Search for the cell housing the specified text and yield its (x, y) center coordinate. 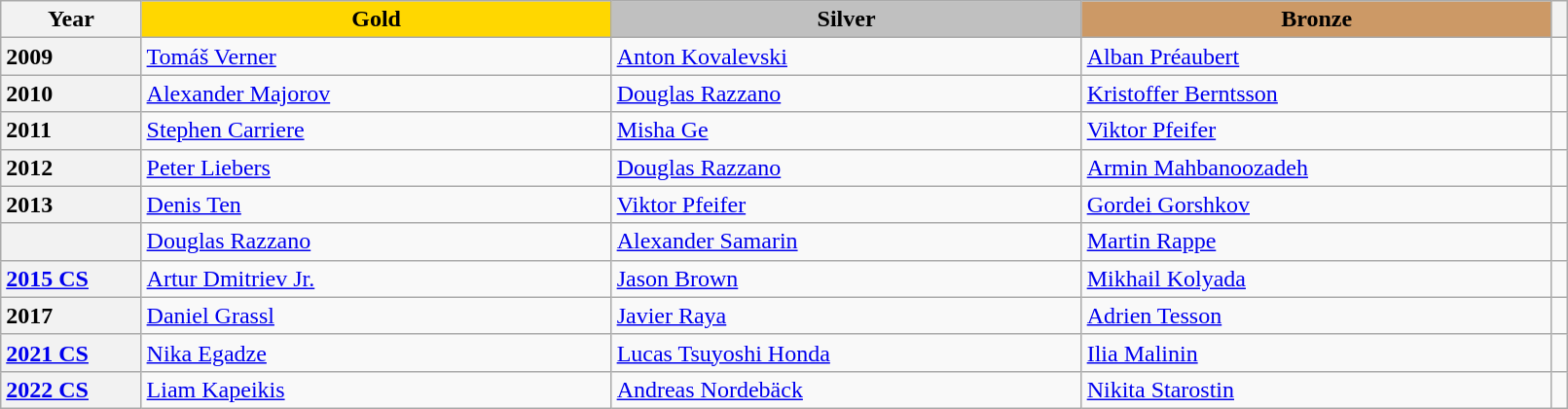
Nikita Starostin (1316, 390)
2010 (71, 93)
Lucas Tsuyoshi Honda (847, 353)
Alexander Samarin (847, 242)
Armin Mahbanoozadeh (1316, 167)
Misha Ge (847, 130)
Ilia Malinin (1316, 353)
2009 (71, 56)
2017 (71, 316)
Stephen Carriere (376, 130)
Gold (376, 19)
Andreas Nordebäck (847, 390)
Peter Liebers (376, 167)
Bronze (1316, 19)
Anton Kovalevski (847, 56)
Silver (847, 19)
Year (71, 19)
Daniel Grassl (376, 316)
Gordei Gorshkov (1316, 204)
2015 CS (71, 279)
Jason Brown (847, 279)
Alban Préaubert (1316, 56)
Mikhail Kolyada (1316, 279)
Adrien Tesson (1316, 316)
Artur Dmitriev Jr. (376, 279)
2021 CS (71, 353)
Alexander Majorov (376, 93)
2012 (71, 167)
2013 (71, 204)
Liam Kapeikis (376, 390)
Tomáš Verner (376, 56)
Martin Rappe (1316, 242)
Denis Ten (376, 204)
Kristoffer Berntsson (1316, 93)
2022 CS (71, 390)
Nika Egadze (376, 353)
Javier Raya (847, 316)
2011 (71, 130)
